Return (X, Y) of the center of cell containing provided text 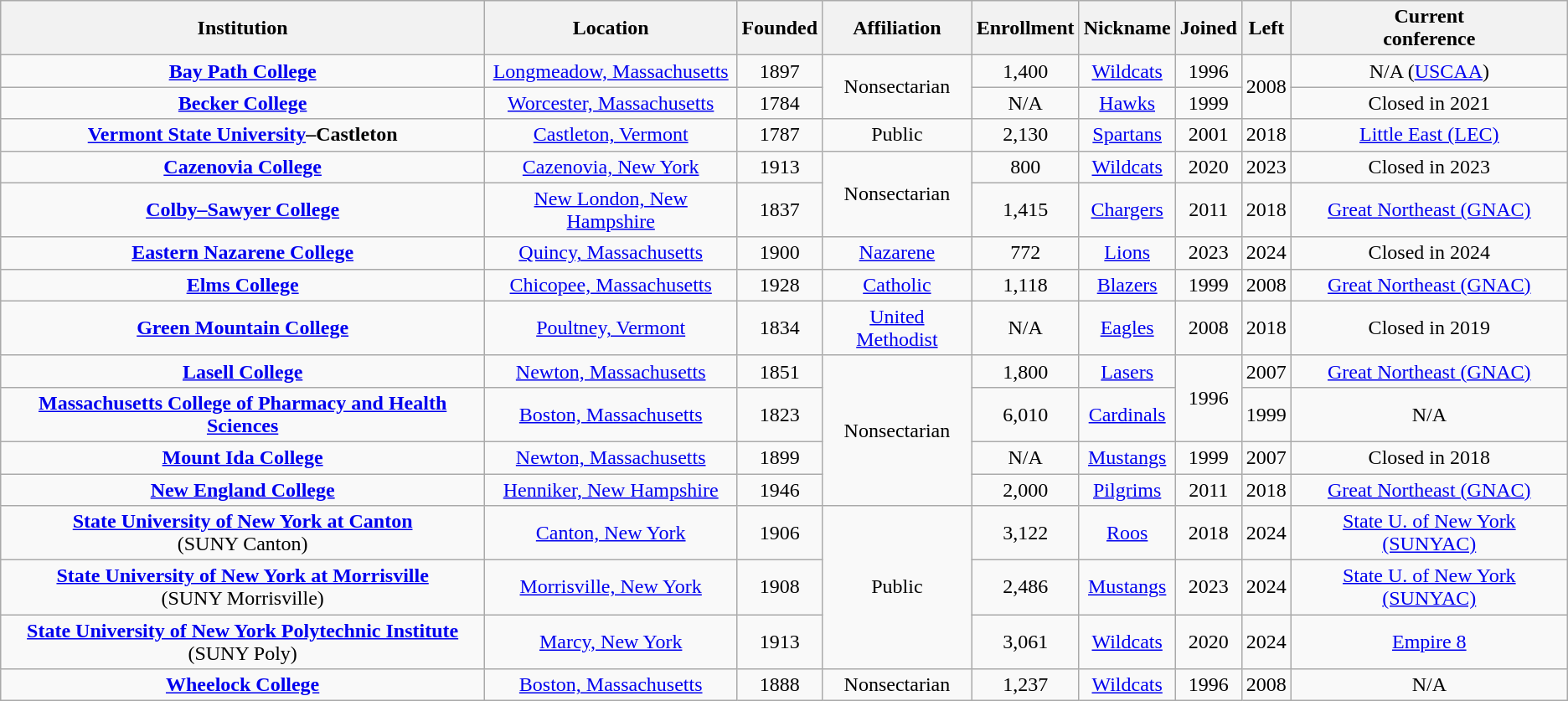
Left (1266, 28)
State University of New York Polytechnic Institute(SUNY Poly) (243, 642)
1823 (780, 414)
1928 (780, 285)
Roos (1127, 533)
Mount Ida College (243, 457)
Chicopee, Massachusetts (611, 285)
Empire 8 (1429, 642)
Vermont State University–Castleton (243, 135)
Founded (780, 28)
1899 (780, 457)
1946 (780, 490)
Colby–Sawyer College (243, 209)
Closed in 2019 (1429, 328)
6,010 (1025, 414)
Cazenovia College (243, 167)
772 (1025, 253)
Massachusetts College of Pharmacy and Health Sciences (243, 414)
Cazenovia, New York (611, 167)
Elms College (243, 285)
Hawks (1127, 103)
Henniker, New Hampshire (611, 490)
State University of New York at Morrisville(SUNY Morrisville) (243, 588)
1851 (780, 371)
State University of New York at Canton(SUNY Canton) (243, 533)
Castleton, Vermont (611, 135)
Eagles (1127, 328)
1,118 (1025, 285)
800 (1025, 167)
Wheelock College (243, 685)
Location (611, 28)
1,237 (1025, 685)
2,000 (1025, 490)
Spartans (1127, 135)
1897 (780, 71)
Eastern Nazarene College (243, 253)
Institution (243, 28)
Lasers (1127, 371)
1906 (780, 533)
2001 (1208, 135)
3,061 (1025, 642)
1837 (780, 209)
Joined (1208, 28)
Morrisville, New York (611, 588)
2,486 (1025, 588)
N/A (USCAA) (1429, 71)
Nickname (1127, 28)
Pilgrims (1127, 490)
United Methodist (898, 328)
Cardinals (1127, 414)
Poultney, Vermont (611, 328)
Worcester, Massachusetts (611, 103)
Enrollment (1025, 28)
3,122 (1025, 533)
New England College (243, 490)
Blazers (1127, 285)
Currentconference (1429, 28)
Marcy, New York (611, 642)
1888 (780, 685)
Green Mountain College (243, 328)
Longmeadow, Massachusetts (611, 71)
Lasell College (243, 371)
Closed in 2023 (1429, 167)
Affiliation (898, 28)
Nazarene (898, 253)
1908 (780, 588)
1,400 (1025, 71)
1784 (780, 103)
Chargers (1127, 209)
Quincy, Massachusetts (611, 253)
Catholic (898, 285)
New London, New Hampshire (611, 209)
1834 (780, 328)
2,130 (1025, 135)
Bay Path College (243, 71)
Closed in 2018 (1429, 457)
Becker College (243, 103)
Little East (LEC) (1429, 135)
Canton, New York (611, 533)
Closed in 2021 (1429, 103)
1787 (780, 135)
1900 (780, 253)
1,800 (1025, 371)
Closed in 2024 (1429, 253)
Lions (1127, 253)
1,415 (1025, 209)
